Locate the cell with the specified text and output its (x, y) center coordinate. 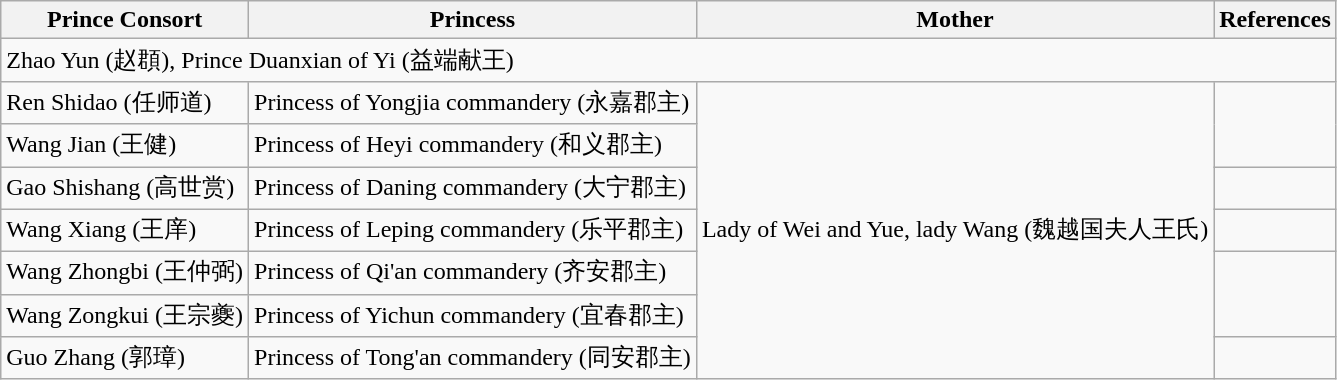
Princess of Yichun commandery (宜春郡主) (473, 316)
Princess of Leping commandery (乐平郡主) (473, 230)
Zhao Yun (赵頵), Prince Duanxian of Yi (益端献王) (669, 60)
Lady of Wei and Yue, lady Wang (魏越国夫人王氏) (954, 230)
Princess of Daning commandery (大宁郡主) (473, 188)
Princess of Heyi commandery (和义郡主) (473, 146)
Princess of Tong'an commandery (同安郡主) (473, 358)
Mother (954, 20)
Prince Consort (125, 20)
Princess of Qi'an commandery (齐安郡主) (473, 274)
Ren Shidao (任师道) (125, 102)
Wang Zongkui (王宗夔) (125, 316)
Wang Xiang (王庠) (125, 230)
Wang Zhongbi (王仲弼) (125, 274)
References (1276, 20)
Princess (473, 20)
Wang Jian (王健) (125, 146)
Princess of Yongjia commandery (永嘉郡主) (473, 102)
Guo Zhang (郭璋) (125, 358)
Gao Shishang (高世赏) (125, 188)
